Find where the given text appears and provide that cell's center as (X, Y) coordinate. 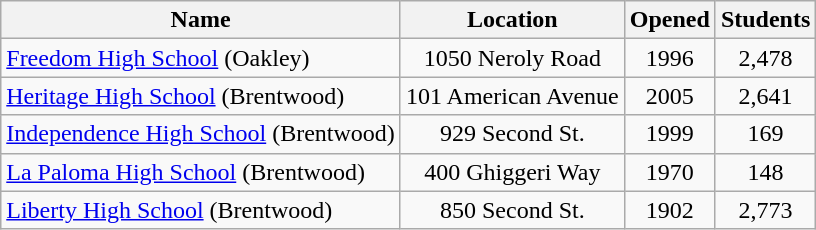
1902 (670, 210)
La Paloma High School (Brentwood) (201, 172)
Students (765, 20)
1996 (670, 58)
929 Second St. (512, 134)
2,773 (765, 210)
169 (765, 134)
Opened (670, 20)
101 American Avenue (512, 96)
400 Ghiggeri Way (512, 172)
850 Second St. (512, 210)
Name (201, 20)
Heritage High School (Brentwood) (201, 96)
2,641 (765, 96)
2005 (670, 96)
Freedom High School (Oakley) (201, 58)
1970 (670, 172)
1050 Neroly Road (512, 58)
2,478 (765, 58)
Location (512, 20)
Independence High School (Brentwood) (201, 134)
148 (765, 172)
1999 (670, 134)
Liberty High School (Brentwood) (201, 210)
